Locate the cell with the specified text and output its (x, y) center coordinate. 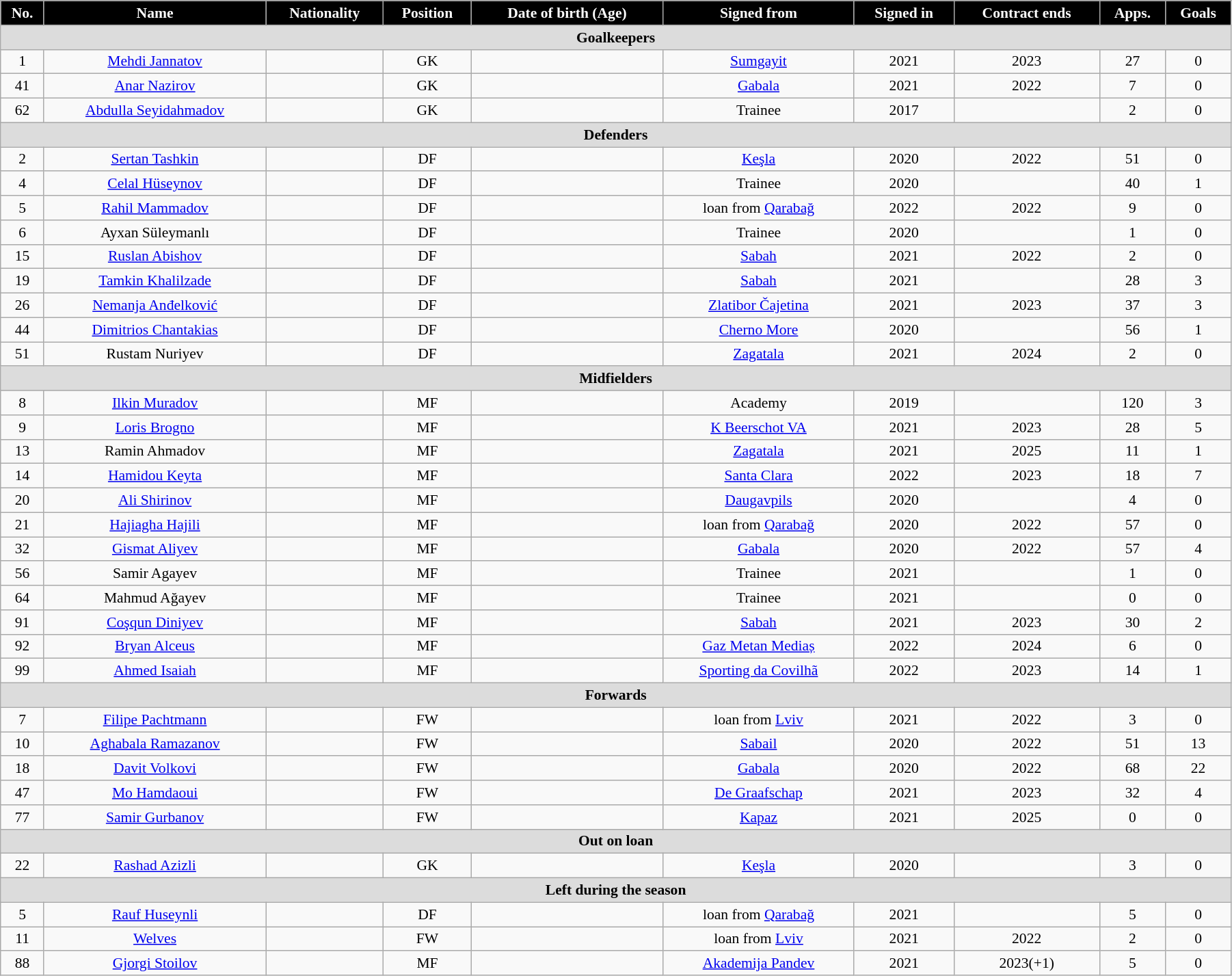
68 (1132, 769)
Bryan Alceus (155, 646)
Mo Hamdaoui (155, 793)
Academy (759, 403)
Hajiagha Hajili (155, 525)
Defenders (616, 135)
No. (23, 13)
2019 (904, 403)
20 (23, 501)
Kapaz (759, 817)
Contract ends (1027, 13)
Ilkin Muradov (155, 403)
2017 (904, 111)
Goalkeepers (616, 38)
Dimitrios Chantakias (155, 330)
Midfielders (616, 379)
Celal Hüseynov (155, 184)
Forwards (616, 696)
Akademija Pandev (759, 964)
19 (23, 281)
De Graafschap (759, 793)
Gjorgi Stoilov (155, 964)
Cherno More (759, 330)
Anar Nazirov (155, 86)
Samir Gurbanov (155, 817)
92 (23, 646)
Coşqun Diniyev (155, 622)
Nationality (325, 13)
Gismat Aliyev (155, 549)
40 (1132, 184)
30 (1132, 622)
Ahmed Isaiah (155, 671)
Sporting da Covilhã (759, 671)
Rustam Nuriyev (155, 354)
Aghabala Ramazanov (155, 744)
Ali Shirinov (155, 501)
Davit Volkovi (155, 769)
62 (23, 111)
Welves (155, 939)
99 (23, 671)
Abdulla Seyidahmadov (155, 111)
K Beerschot VA (759, 427)
8 (23, 403)
Left during the season (616, 891)
Filipe Pachtmann (155, 720)
Daugavpils (759, 501)
Position (427, 13)
37 (1132, 306)
21 (23, 525)
Signed from (759, 13)
64 (23, 598)
41 (23, 86)
88 (23, 964)
Signed in (904, 13)
Hamidou Keyta (155, 476)
Mahmud Ağayev (155, 598)
Ruslan Abishov (155, 256)
Date of birth (Age) (567, 13)
Sertan Tashkin (155, 159)
Santa Clara (759, 476)
Sumgayit (759, 62)
Apps. (1132, 13)
Ramin Ahmadov (155, 451)
77 (23, 817)
27 (1132, 62)
2023(+1) (1027, 964)
Ayxan Süleymanlı (155, 233)
Loris Brogno (155, 427)
91 (23, 622)
47 (23, 793)
Goals (1198, 13)
Name (155, 13)
44 (23, 330)
Out on loan (616, 841)
26 (23, 306)
Zlatibor Čajetina (759, 306)
Rauf Huseynli (155, 914)
Nemanja Anđelković (155, 306)
Tamkin Khalilzade (155, 281)
Rahil Mammadov (155, 208)
Samir Agayev (155, 574)
15 (23, 256)
Sabail (759, 744)
120 (1132, 403)
Rashad Azizli (155, 866)
Mehdi Jannatov (155, 62)
Gaz Metan Mediaș (759, 646)
10 (23, 744)
